Provide the [X, Y] coordinate of the cell's center where the given text is located.  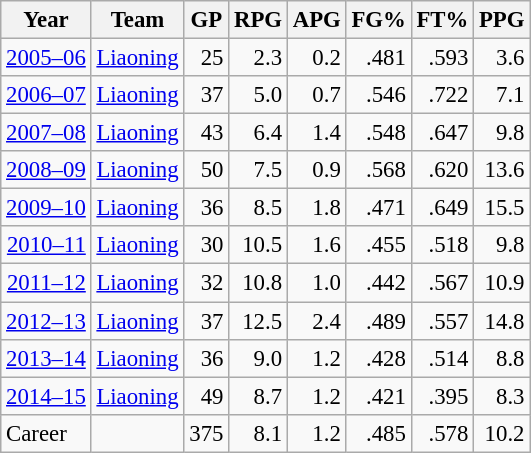
.620 [442, 170]
Team [138, 20]
FG% [378, 20]
PPG [502, 20]
.421 [378, 396]
32 [206, 283]
2014–15 [46, 396]
8.8 [502, 358]
.722 [442, 95]
.428 [378, 358]
0.9 [316, 170]
2008–09 [46, 170]
2010–11 [46, 245]
13.6 [502, 170]
Year [46, 20]
0.2 [316, 58]
0.7 [316, 95]
8.7 [258, 396]
30 [206, 245]
15.5 [502, 208]
6.4 [258, 133]
.593 [442, 58]
7.1 [502, 95]
1.8 [316, 208]
2009–10 [46, 208]
.485 [378, 433]
.514 [442, 358]
10.2 [502, 433]
2.4 [316, 321]
14.8 [502, 321]
1.6 [316, 245]
.518 [442, 245]
.471 [378, 208]
2013–14 [46, 358]
10.9 [502, 283]
.442 [378, 283]
.455 [378, 245]
.647 [442, 133]
1.0 [316, 283]
3.6 [502, 58]
2.3 [258, 58]
2007–08 [46, 133]
43 [206, 133]
2006–07 [46, 95]
8.5 [258, 208]
49 [206, 396]
9.0 [258, 358]
375 [206, 433]
10.5 [258, 245]
RPG [258, 20]
2012–13 [46, 321]
25 [206, 58]
.546 [378, 95]
.395 [442, 396]
.567 [442, 283]
2011–12 [46, 283]
7.5 [258, 170]
Career [46, 433]
2005–06 [46, 58]
8.3 [502, 396]
.649 [442, 208]
8.1 [258, 433]
1.4 [316, 133]
APG [316, 20]
.548 [378, 133]
10.8 [258, 283]
GP [206, 20]
FT% [442, 20]
.489 [378, 321]
50 [206, 170]
.481 [378, 58]
.578 [442, 433]
5.0 [258, 95]
.557 [442, 321]
.568 [378, 170]
12.5 [258, 321]
